Output the [X, Y] coordinate of the center of the cell containing the given text.  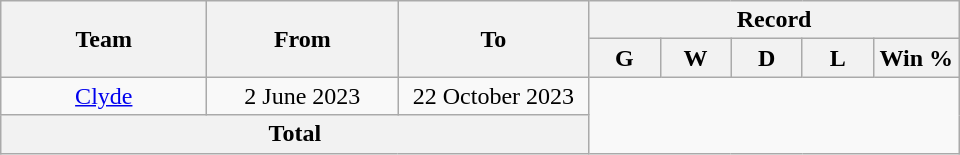
D [766, 58]
Total [295, 134]
22 October 2023 [494, 96]
To [494, 39]
Win % [916, 58]
Clyde [104, 96]
G [624, 58]
L [838, 58]
2 June 2023 [302, 96]
W [696, 58]
Team [104, 39]
Record [774, 20]
From [302, 39]
